Determine the (X, Y) coordinate at the center of the cell enclosing the given text.  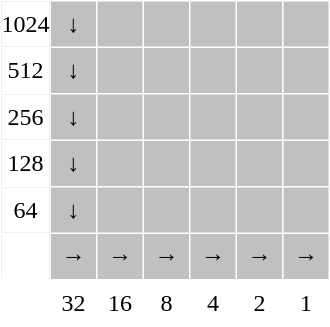
4 (212, 302)
64 (26, 210)
256 (26, 116)
2 (260, 302)
8 (166, 302)
16 (120, 302)
128 (26, 164)
32 (74, 302)
512 (26, 70)
1024 (26, 24)
1 (306, 302)
